Pinpoint the cell where the given text exists, returning its (X, Y) midpoint coordinate. 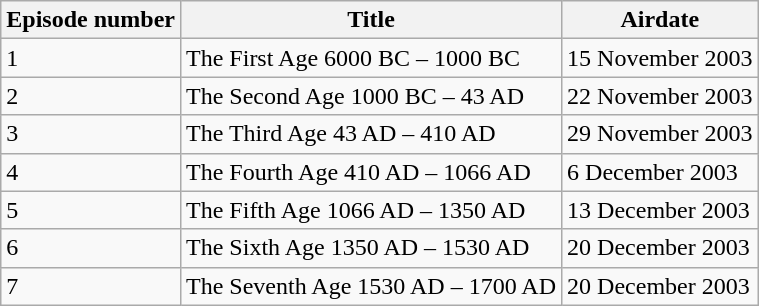
1 (91, 58)
The Third Age 43 AD – 410 AD (372, 134)
The Fourth Age 410 AD – 1066 AD (372, 172)
Airdate (660, 20)
The Seventh Age 1530 AD – 1700 AD (372, 286)
The First Age 6000 BC – 1000 BC (372, 58)
29 November 2003 (660, 134)
5 (91, 210)
The Sixth Age 1350 AD – 1530 AD (372, 248)
The Fifth Age 1066 AD – 1350 AD (372, 210)
15 November 2003 (660, 58)
3 (91, 134)
Title (372, 20)
2 (91, 96)
7 (91, 286)
13 December 2003 (660, 210)
6 December 2003 (660, 172)
6 (91, 248)
22 November 2003 (660, 96)
Episode number (91, 20)
The Second Age 1000 BC – 43 AD (372, 96)
4 (91, 172)
